From the cell containing the given text, extract its center point as [X, Y] coordinate. 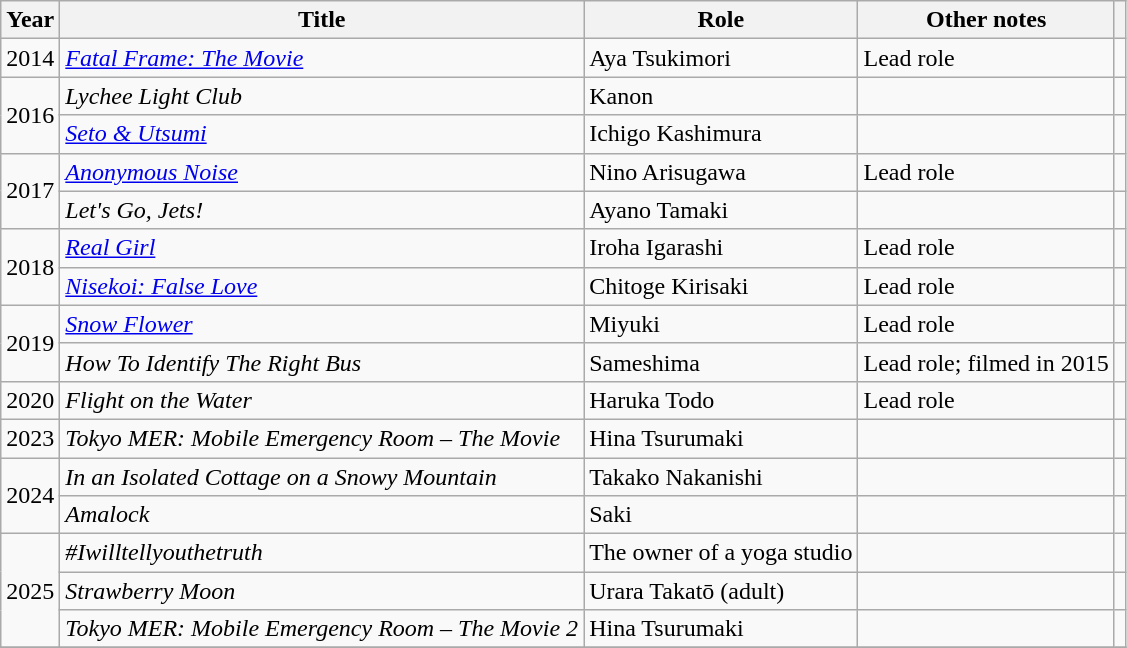
Real Girl [322, 248]
Tokyo MER: Mobile Emergency Room – The Movie [322, 438]
2025 [30, 591]
Amalock [322, 515]
Sameshima [721, 362]
Kanon [721, 96]
Aya Tsukimori [721, 58]
2020 [30, 400]
Iroha Igarashi [721, 248]
2024 [30, 496]
Strawberry Moon [322, 591]
Year [30, 20]
Chitoge Kirisaki [721, 286]
Nino Arisugawa [721, 172]
Lead role; filmed in 2015 [986, 362]
2016 [30, 115]
2019 [30, 343]
Flight on the Water [322, 400]
Fatal Frame: The Movie [322, 58]
Ichigo Kashimura [721, 134]
2018 [30, 267]
Seto & Utsumi [322, 134]
Let's Go, Jets! [322, 210]
Urara Takatō (adult) [721, 591]
Snow Flower [322, 324]
Haruka Todo [721, 400]
How To Identify The Right Bus [322, 362]
Title [322, 20]
2014 [30, 58]
Other notes [986, 20]
#Iwilltellyouthetruth [322, 553]
Tokyo MER: Mobile Emergency Room – The Movie 2 [322, 629]
In an Isolated Cottage on a Snowy Mountain [322, 477]
Nisekoi: False Love [322, 286]
2017 [30, 191]
The owner of a yoga studio [721, 553]
Saki [721, 515]
2023 [30, 438]
Anonymous Noise [322, 172]
Ayano Tamaki [721, 210]
Takako Nakanishi [721, 477]
Miyuki [721, 324]
Lychee Light Club [322, 96]
Role [721, 20]
